Find where the given text appears and provide that cell's center as (x, y) coordinate. 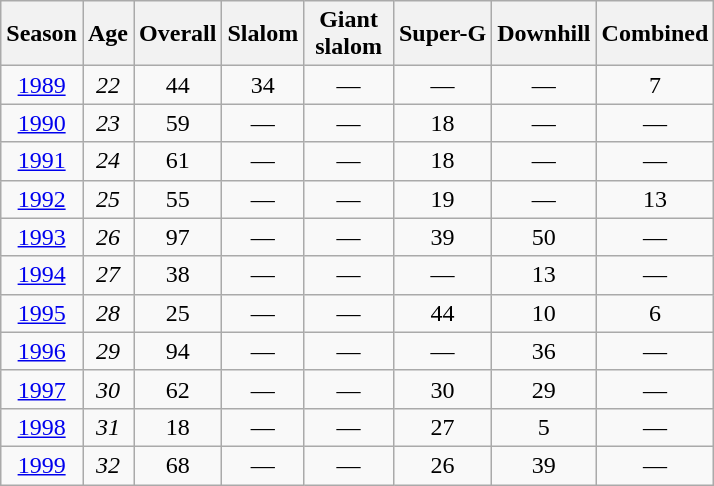
10 (544, 313)
1990 (42, 123)
6 (655, 313)
Downhill (544, 34)
23 (108, 123)
68 (178, 465)
1993 (42, 237)
Super-G (442, 34)
1995 (42, 313)
Overall (178, 34)
97 (178, 237)
1991 (42, 161)
Giant slalom (349, 34)
1992 (42, 199)
38 (178, 275)
1997 (42, 389)
32 (108, 465)
61 (178, 161)
62 (178, 389)
50 (544, 237)
34 (263, 85)
55 (178, 199)
31 (108, 427)
94 (178, 351)
1998 (42, 427)
19 (442, 199)
22 (108, 85)
24 (108, 161)
1989 (42, 85)
Slalom (263, 34)
7 (655, 85)
5 (544, 427)
Age (108, 34)
1996 (42, 351)
Season (42, 34)
36 (544, 351)
59 (178, 123)
Combined (655, 34)
1994 (42, 275)
1999 (42, 465)
28 (108, 313)
